Scan for the cell matching the given text and deliver its (X, Y) coordinate at center. 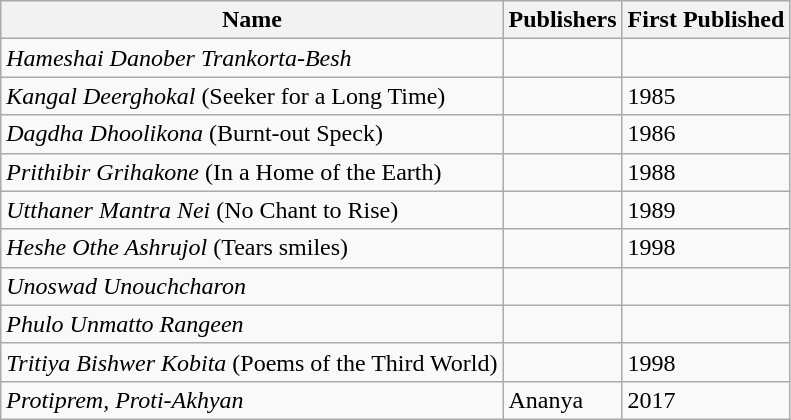
Hameshai Danober Trankorta-Besh (252, 58)
2017 (706, 400)
First Published (706, 20)
1985 (706, 96)
1988 (706, 172)
Utthaner Mantra Nei (No Chant to Rise) (252, 210)
Phulo Unmatto Rangeen (252, 324)
Tritiya Bishwer Kobita (Poems of the Third World) (252, 362)
1986 (706, 134)
Kangal Deerghokal (Seeker for a Long Time) (252, 96)
Prithibir Grihakone (In a Home of the Earth) (252, 172)
Ananya (562, 400)
Name (252, 20)
Unoswad Unouchcharon (252, 286)
Protiprem, Proti-Akhyan (252, 400)
Heshe Othe Ashrujol (Tears smiles) (252, 248)
1989 (706, 210)
Publishers (562, 20)
Dagdha Dhoolikona (Burnt-out Speck) (252, 134)
